Extract the [X, Y] coordinate from the center of the cell holding the provided text.  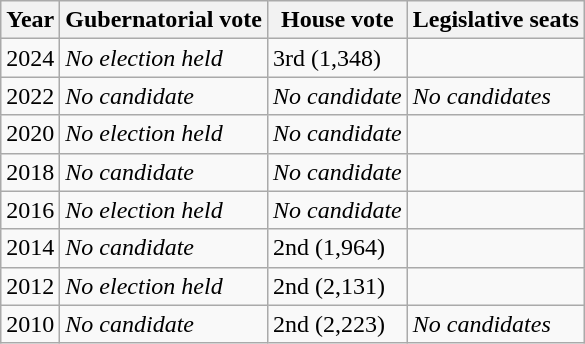
3rd (1,348) [338, 58]
2010 [30, 324]
2nd (2,131) [338, 286]
2016 [30, 210]
Gubernatorial vote [164, 20]
2024 [30, 58]
2022 [30, 96]
2nd (2,223) [338, 324]
House vote [338, 20]
2020 [30, 134]
Year [30, 20]
Legislative seats [496, 20]
2014 [30, 248]
2012 [30, 286]
2018 [30, 172]
2nd (1,964) [338, 248]
